Identify which cell holds the provided text, then report its [x, y] central coordinate. 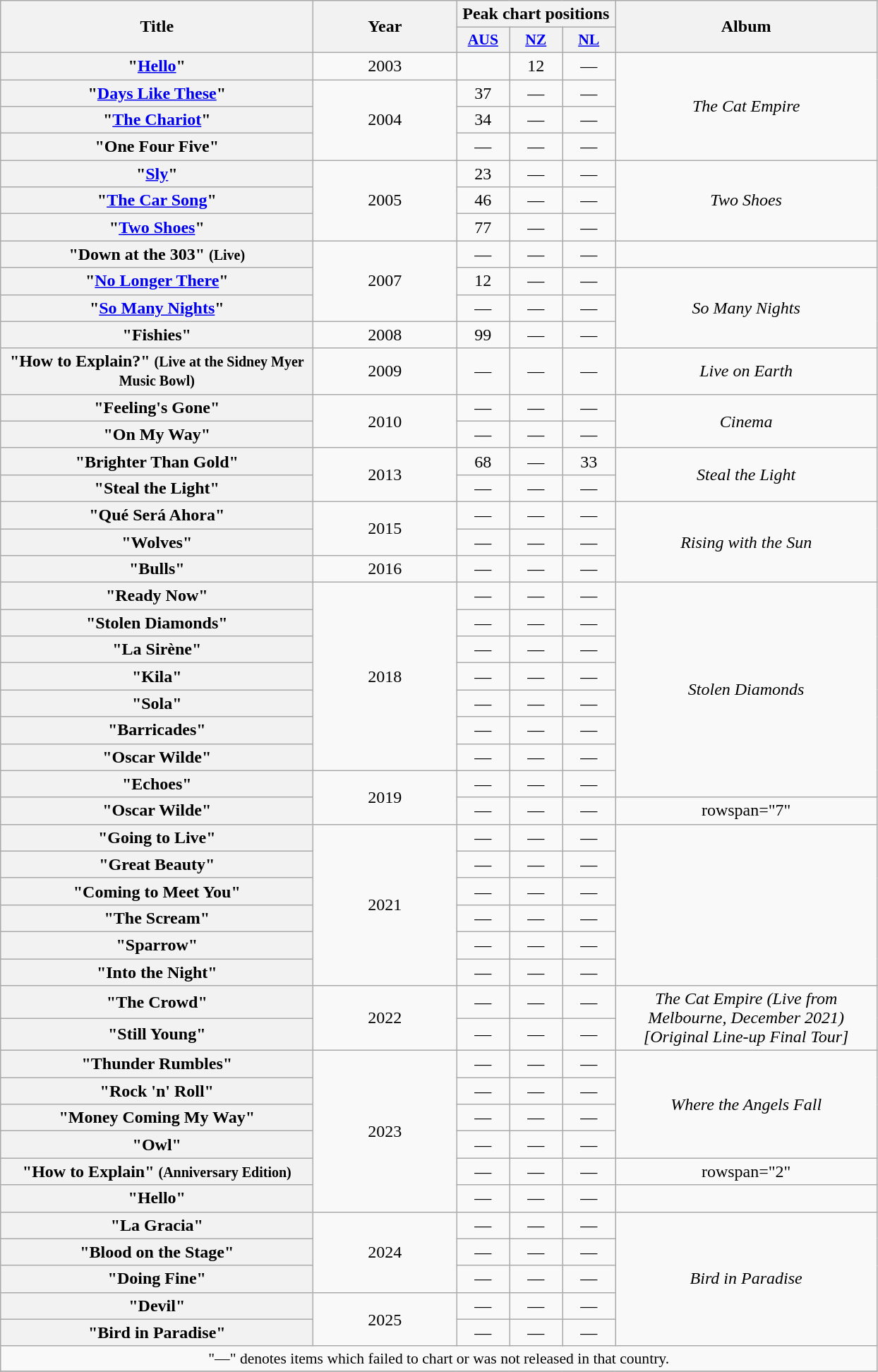
2023 [385, 1131]
"How to Explain" (Anniversary Edition) [157, 1171]
2021 [385, 905]
2005 [385, 201]
"Ready Now" [157, 596]
Rising with the Sun [747, 542]
The Cat Empire (Live from Melbourne, December 2021) [Original Line-up Final Tour] [747, 1018]
34 [483, 120]
"Down at the 303" (Live) [157, 254]
2003 [385, 66]
"La Sirène" [157, 650]
"Going to Live" [157, 837]
Stolen Diamonds [747, 690]
2018 [385, 676]
"Barricades" [157, 730]
2022 [385, 1018]
"The Car Song" [157, 201]
So Many Nights [747, 308]
"Devil" [157, 1306]
"Bulls" [157, 569]
2004 [385, 119]
"Brighter Than Gold" [157, 461]
Peak chart positions [536, 14]
"Sparrow" [157, 945]
Bird in Paradise [747, 1279]
"One Four Five" [157, 147]
"Rock 'n' Roll" [157, 1091]
"Steal the Light" [157, 488]
"Money Coming My Way" [157, 1118]
"Feeling's Gone" [157, 407]
NL [589, 40]
99 [483, 335]
"The Chariot" [157, 120]
37 [483, 93]
2024 [385, 1252]
"Sola" [157, 703]
Year [385, 27]
"Two Shoes" [157, 227]
"—" denotes items which failed to chart or was not released in that country. [439, 1359]
"No Longer There" [157, 281]
2009 [385, 371]
23 [483, 174]
"Wolves" [157, 542]
"Thunder Rumbles" [157, 1064]
AUS [483, 40]
33 [589, 461]
"Fishies" [157, 335]
"Blood on the Stage" [157, 1252]
"Bird in Paradise" [157, 1332]
"Days Like These" [157, 93]
"La Gracia" [157, 1225]
2015 [385, 528]
Live on Earth [747, 371]
"How to Explain?" (Live at the Sidney Myer Music Bowl) [157, 371]
"Coming to Meet You" [157, 891]
2025 [385, 1319]
"Owl" [157, 1145]
"Kila" [157, 676]
2016 [385, 569]
2010 [385, 421]
77 [483, 227]
"On My Way" [157, 434]
2019 [385, 797]
68 [483, 461]
"So Many Nights" [157, 308]
2007 [385, 281]
"Great Beauty" [157, 864]
Album [747, 27]
"The Crowd" [157, 1002]
Two Shoes [747, 201]
rowspan="7" [747, 811]
"Sly" [157, 174]
46 [483, 201]
2008 [385, 335]
"Echoes" [157, 784]
rowspan="2" [747, 1171]
Where the Angels Fall [747, 1104]
"Into the Night" [157, 972]
2013 [385, 475]
The Cat Empire [747, 106]
"Stolen Diamonds" [157, 623]
Title [157, 27]
"The Scream" [157, 918]
"Doing Fine" [157, 1279]
NZ [536, 40]
"Qué Será Ahora" [157, 515]
Steal the Light [747, 475]
"Still Young" [157, 1034]
Cinema [747, 421]
